Determine the [X, Y] coordinate at the center of the cell enclosing the given text.  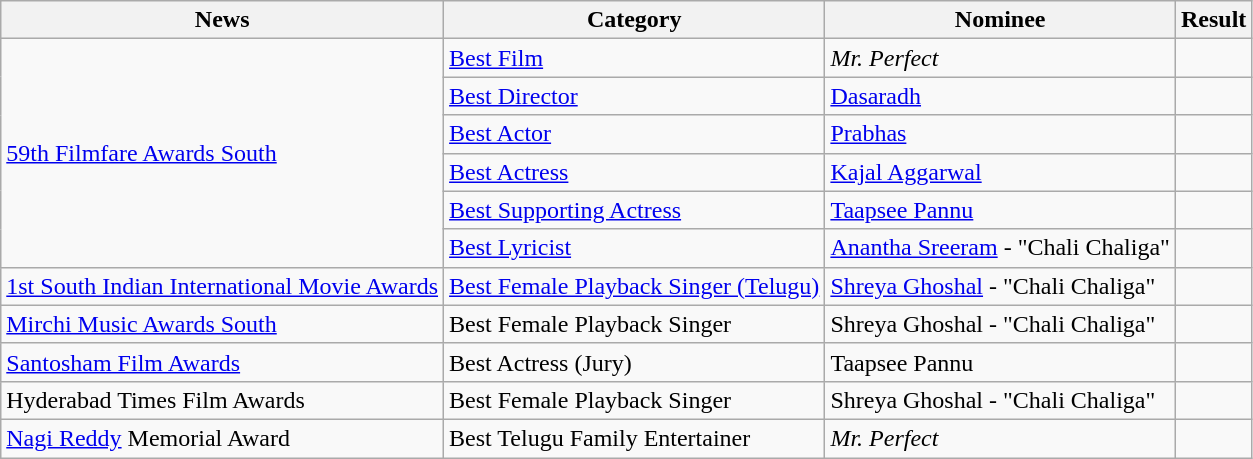
Best Director [634, 96]
Category [634, 20]
Result [1213, 20]
Best Actress (Jury) [634, 362]
Prabhas [1000, 134]
Best Supporting Actress [634, 210]
Mirchi Music Awards South [222, 324]
Best Telugu Family Entertainer [634, 438]
Santosham Film Awards [222, 362]
Hyderabad Times Film Awards [222, 400]
Best Actor [634, 134]
Best Female Playback Singer (Telugu) [634, 286]
Nominee [1000, 20]
Nagi Reddy Memorial Award [222, 438]
Best Film [634, 58]
Anantha Sreeram - "Chali Chaliga" [1000, 248]
59th Filmfare Awards South [222, 153]
Best Lyricist [634, 248]
Kajal Aggarwal [1000, 172]
Best Actress [634, 172]
Dasaradh [1000, 96]
News [222, 20]
1st South Indian International Movie Awards [222, 286]
